Detect which cell encompasses the target text, then output its (X, Y) center coordinate. 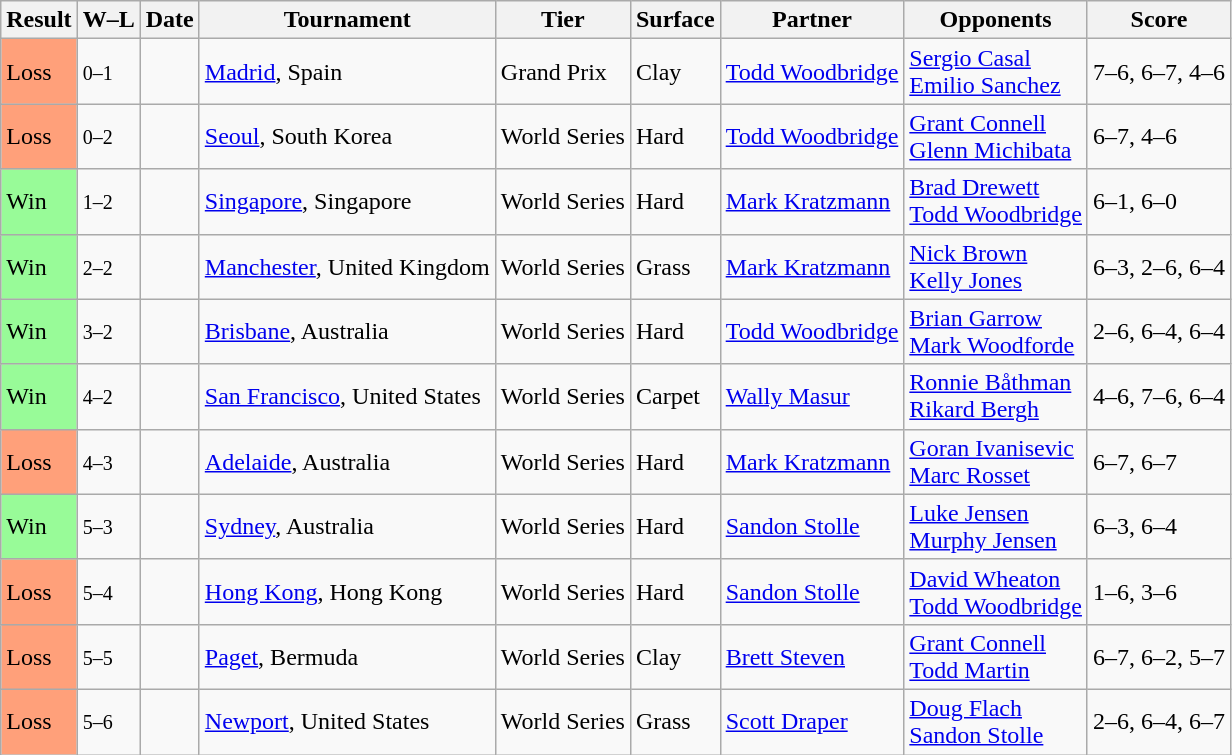
4–6, 7–6, 6–4 (1158, 396)
Tournament (347, 20)
Doug Flach Sandon Stolle (996, 722)
Grant Connell Todd Martin (996, 656)
6–7, 4–6 (1158, 136)
1–6, 3–6 (1158, 592)
Scott Draper (812, 722)
Sydney, Australia (347, 526)
Brett Steven (812, 656)
6–7, 6–2, 5–7 (1158, 656)
Result (39, 20)
2–6, 6–4, 6–4 (1158, 332)
2–6, 6–4, 6–7 (1158, 722)
Grant Connell Glenn Michibata (996, 136)
Adelaide, Australia (347, 462)
Brian Garrow Mark Woodforde (996, 332)
Ronnie Båthman Rikard Bergh (996, 396)
5–4 (108, 592)
San Francisco, United States (347, 396)
Score (1158, 20)
Seoul, South Korea (347, 136)
6–3, 2–6, 6–4 (1158, 266)
Carpet (675, 396)
Newport, United States (347, 722)
Grand Prix (562, 72)
Wally Masur (812, 396)
0–1 (108, 72)
Singapore, Singapore (347, 202)
0–2 (108, 136)
Nick Brown Kelly Jones (996, 266)
5–5 (108, 656)
Tier (562, 20)
Hong Kong, Hong Kong (347, 592)
Brisbane, Australia (347, 332)
4–3 (108, 462)
6–7, 6–7 (1158, 462)
4–2 (108, 396)
Partner (812, 20)
1–2 (108, 202)
2–2 (108, 266)
5–6 (108, 722)
Goran Ivanisevic Marc Rosset (996, 462)
Sergio Casal Emilio Sanchez (996, 72)
6–3, 6–4 (1158, 526)
Surface (675, 20)
Brad Drewett Todd Woodbridge (996, 202)
3–2 (108, 332)
5–3 (108, 526)
W–L (108, 20)
Luke Jensen Murphy Jensen (996, 526)
7–6, 6–7, 4–6 (1158, 72)
6–1, 6–0 (1158, 202)
Manchester, United Kingdom (347, 266)
David Wheaton Todd Woodbridge (996, 592)
Opponents (996, 20)
Madrid, Spain (347, 72)
Paget, Bermuda (347, 656)
Date (170, 20)
